Pinpoint the cell where the given text exists, returning its [X, Y] midpoint coordinate. 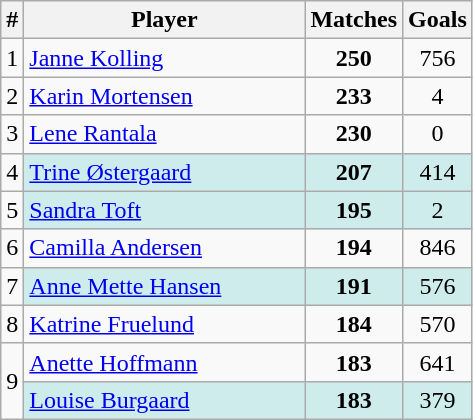
8 [12, 324]
3 [12, 134]
5 [12, 210]
195 [354, 210]
641 [438, 362]
9 [12, 381]
756 [438, 58]
Louise Burgaard [164, 400]
7 [12, 286]
Janne Kolling [164, 58]
576 [438, 286]
191 [354, 286]
# [12, 20]
379 [438, 400]
Katrine Fruelund [164, 324]
0 [438, 134]
194 [354, 248]
Karin Mortensen [164, 96]
250 [354, 58]
Camilla Andersen [164, 248]
846 [438, 248]
6 [12, 248]
230 [354, 134]
Lene Rantala [164, 134]
Anette Hoffmann [164, 362]
570 [438, 324]
Sandra Toft [164, 210]
184 [354, 324]
233 [354, 96]
Trine Østergaard [164, 172]
1 [12, 58]
Player [164, 20]
414 [438, 172]
Anne Mette Hansen [164, 286]
Goals [438, 20]
Matches [354, 20]
207 [354, 172]
